Return (x, y) of the center of cell containing provided text 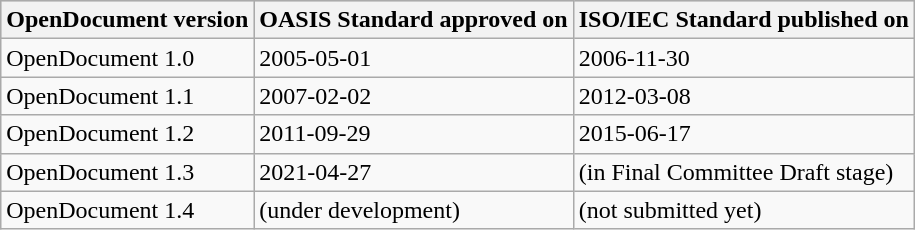
OASIS Standard approved on (414, 20)
2006-11-30 (744, 58)
2011-09-29 (414, 134)
ISO/IEC Standard published on (744, 20)
OpenDocument 1.4 (128, 210)
2007-02-02 (414, 96)
(under development) (414, 210)
OpenDocument 1.1 (128, 96)
(in Final Committee Draft stage) (744, 172)
2021-04-27 (414, 172)
2005-05-01 (414, 58)
2012-03-08 (744, 96)
OpenDocument 1.3 (128, 172)
2015-06-17 (744, 134)
OpenDocument 1.2 (128, 134)
(not submitted yet) (744, 210)
OpenDocument 1.0 (128, 58)
OpenDocument version (128, 20)
